Provide the [X, Y] coordinate of the cell's center where the given text is located.  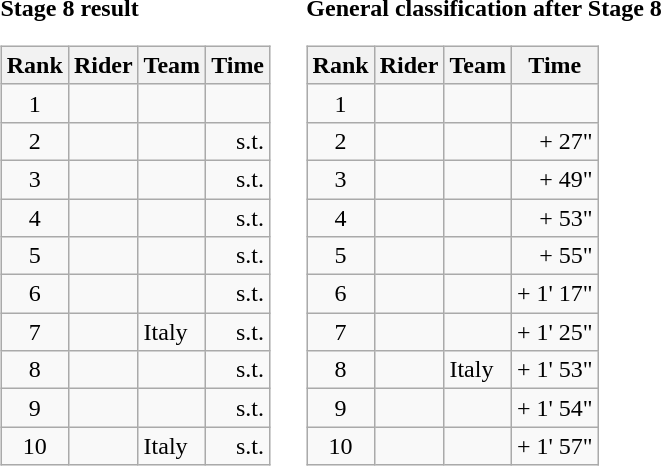
+ 1' 17" [554, 294]
+ 1' 25" [554, 332]
+ 27" [554, 141]
+ 53" [554, 217]
+ 1' 53" [554, 370]
+ 1' 54" [554, 408]
+ 55" [554, 256]
+ 49" [554, 179]
+ 1' 57" [554, 446]
